Extract the (X, Y) coordinate from the center of the cell holding the provided text.  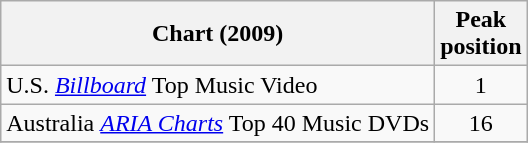
Peakposition (481, 34)
Chart (2009) (218, 34)
16 (481, 123)
1 (481, 85)
U.S. Billboard Top Music Video (218, 85)
Australia ARIA Charts Top 40 Music DVDs (218, 123)
